Capture the cell that displays the provided text and extract its (X, Y) central coordinate. 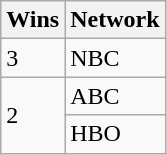
NBC (115, 58)
ABC (115, 96)
2 (33, 115)
3 (33, 58)
Network (115, 20)
Wins (33, 20)
HBO (115, 134)
